For the text-containing cell, return its midpoint in (x, y) coordinate format. 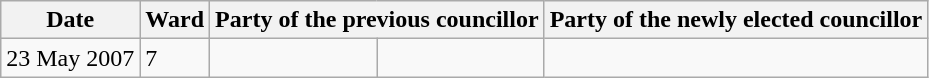
7 (175, 58)
23 May 2007 (70, 58)
Date (70, 20)
Ward (175, 20)
Party of the previous councillor (378, 20)
Party of the newly elected councillor (736, 20)
